Provide the [x, y] coordinate of the cell's center where the given text is located.  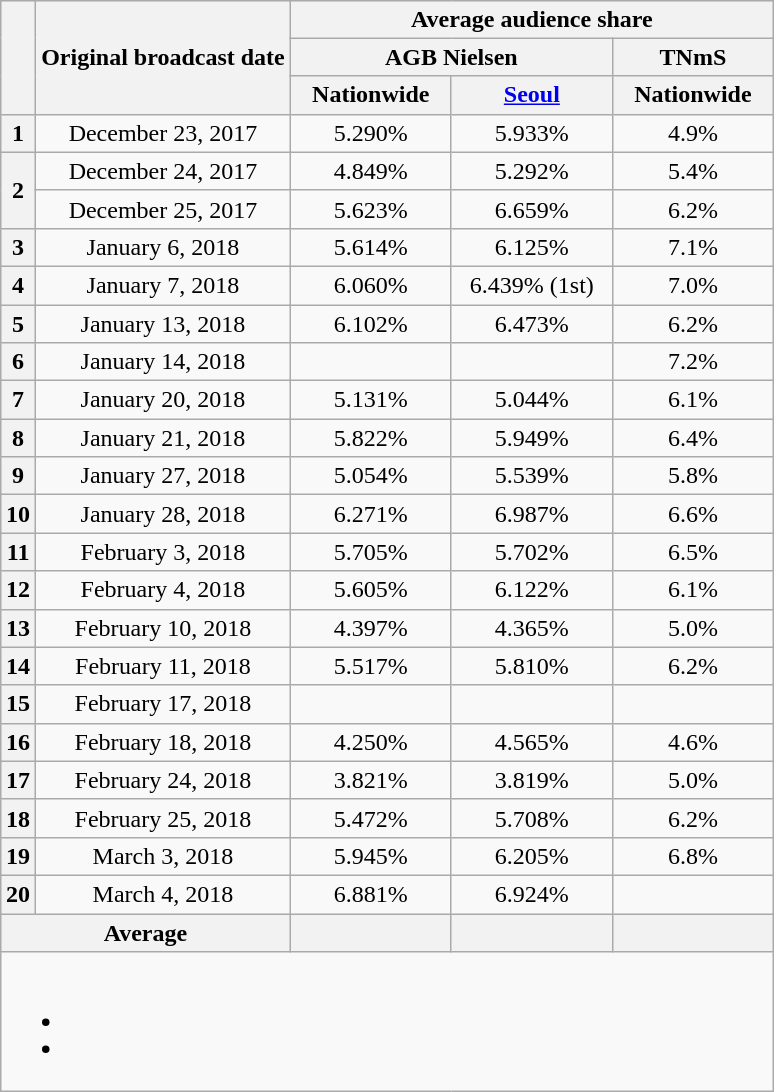
5.705% [370, 552]
5.472% [370, 818]
5.933% [532, 133]
December 24, 2017 [164, 171]
14 [18, 666]
4.250% [370, 742]
Average [146, 933]
6.881% [370, 894]
19 [18, 856]
January 28, 2018 [164, 514]
January 14, 2018 [164, 362]
5.614% [370, 247]
January 20, 2018 [164, 400]
February 24, 2018 [164, 780]
6.271% [370, 514]
December 25, 2017 [164, 209]
3 [18, 247]
Average audience share [532, 19]
5.8% [692, 476]
16 [18, 742]
6.4% [692, 438]
4.365% [532, 628]
7.1% [692, 247]
TNmS [692, 57]
6.473% [532, 323]
5.623% [370, 209]
6.205% [532, 856]
6.439% (1st) [532, 285]
2 [18, 190]
5.054% [370, 476]
7.0% [692, 285]
March 4, 2018 [164, 894]
7.2% [692, 362]
10 [18, 514]
5.290% [370, 133]
5.517% [370, 666]
February 25, 2018 [164, 818]
5.605% [370, 590]
6.659% [532, 209]
4.565% [532, 742]
18 [18, 818]
AGB Nielsen [451, 57]
5 [18, 323]
13 [18, 628]
5.539% [532, 476]
February 17, 2018 [164, 704]
6.122% [532, 590]
January 6, 2018 [164, 247]
5.292% [532, 171]
February 10, 2018 [164, 628]
20 [18, 894]
January 21, 2018 [164, 438]
17 [18, 780]
6.924% [532, 894]
6.8% [692, 856]
6.060% [370, 285]
7 [18, 400]
Original broadcast date [164, 57]
5.044% [532, 400]
5.810% [532, 666]
4.397% [370, 628]
6.5% [692, 552]
6.6% [692, 514]
12 [18, 590]
11 [18, 552]
3.819% [532, 780]
5.708% [532, 818]
6 [18, 362]
1 [18, 133]
4.6% [692, 742]
February 11, 2018 [164, 666]
December 23, 2017 [164, 133]
February 18, 2018 [164, 742]
March 3, 2018 [164, 856]
5.945% [370, 856]
4 [18, 285]
8 [18, 438]
Seoul [532, 95]
4.849% [370, 171]
3.821% [370, 780]
5.822% [370, 438]
4.9% [692, 133]
6.987% [532, 514]
6.125% [532, 247]
January 7, 2018 [164, 285]
January 13, 2018 [164, 323]
5.702% [532, 552]
6.102% [370, 323]
9 [18, 476]
5.949% [532, 438]
January 27, 2018 [164, 476]
February 3, 2018 [164, 552]
February 4, 2018 [164, 590]
5.131% [370, 400]
15 [18, 704]
5.4% [692, 171]
